Output the [X, Y] coordinate of the center of the cell containing the given text.  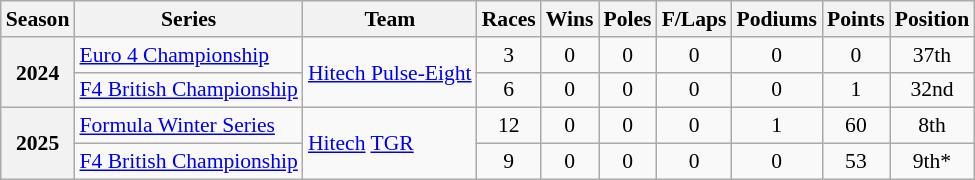
9 [509, 162]
8th [932, 126]
Wins [570, 19]
Series [188, 19]
Podiums [778, 19]
32nd [932, 90]
Position [932, 19]
Races [509, 19]
2024 [38, 72]
Poles [627, 19]
Formula Winter Series [188, 126]
Team [390, 19]
37th [932, 55]
Hitech TGR [390, 144]
60 [856, 126]
53 [856, 162]
2025 [38, 144]
6 [509, 90]
Season [38, 19]
F/Laps [694, 19]
3 [509, 55]
Hitech Pulse-Eight [390, 72]
Points [856, 19]
Euro 4 Championship [188, 55]
9th* [932, 162]
12 [509, 126]
